Locate the cell with the specified text and output its [x, y] center coordinate. 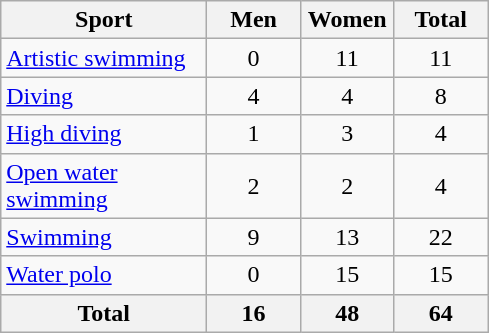
1 [254, 134]
64 [441, 313]
Swimming [104, 237]
3 [347, 134]
Artistic swimming [104, 58]
22 [441, 237]
High diving [104, 134]
16 [254, 313]
Water polo [104, 275]
Open water swimming [104, 186]
48 [347, 313]
13 [347, 237]
Women [347, 20]
Diving [104, 96]
8 [441, 96]
Sport [104, 20]
Men [254, 20]
9 [254, 237]
